Output the [x, y] coordinate of the center of the cell containing the given text.  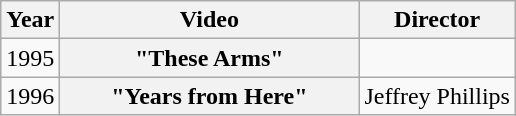
1996 [30, 96]
Jeffrey Phillips [438, 96]
Director [438, 20]
Video [210, 20]
"Years from Here" [210, 96]
Year [30, 20]
1995 [30, 58]
"These Arms" [210, 58]
